Extract the (X, Y) coordinate from the center of the cell holding the provided text.  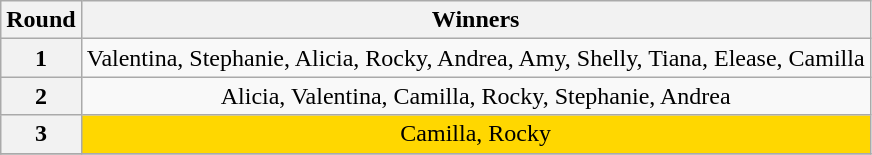
1 (41, 58)
Valentina, Stephanie, Alicia, Rocky, Andrea, Amy, Shelly, Tiana, Elease, Camilla (476, 58)
Winners (476, 20)
Round (41, 20)
3 (41, 134)
Camilla, Rocky (476, 134)
2 (41, 96)
Alicia, Valentina, Camilla, Rocky, Stephanie, Andrea (476, 96)
